Return the (x, y) coordinate for the center point of the cell that contains the specified text.  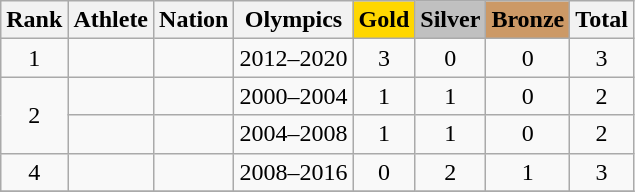
Athlete (111, 20)
Olympics (294, 20)
2004–2008 (294, 134)
4 (34, 172)
2012–2020 (294, 58)
Silver (450, 20)
Gold (384, 20)
Bronze (528, 20)
2000–2004 (294, 96)
Rank (34, 20)
Total (602, 20)
Nation (194, 20)
2008–2016 (294, 172)
